Output the (X, Y) coordinate of the center of the cell containing the given text.  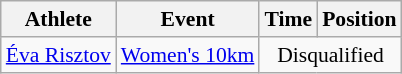
Event (188, 19)
Éva Risztov (58, 55)
Athlete (58, 19)
Women's 10km (188, 55)
Time (288, 19)
Disqualified (330, 55)
Position (359, 19)
